Provide the (X, Y) coordinate of the cell's center where the given text is located.  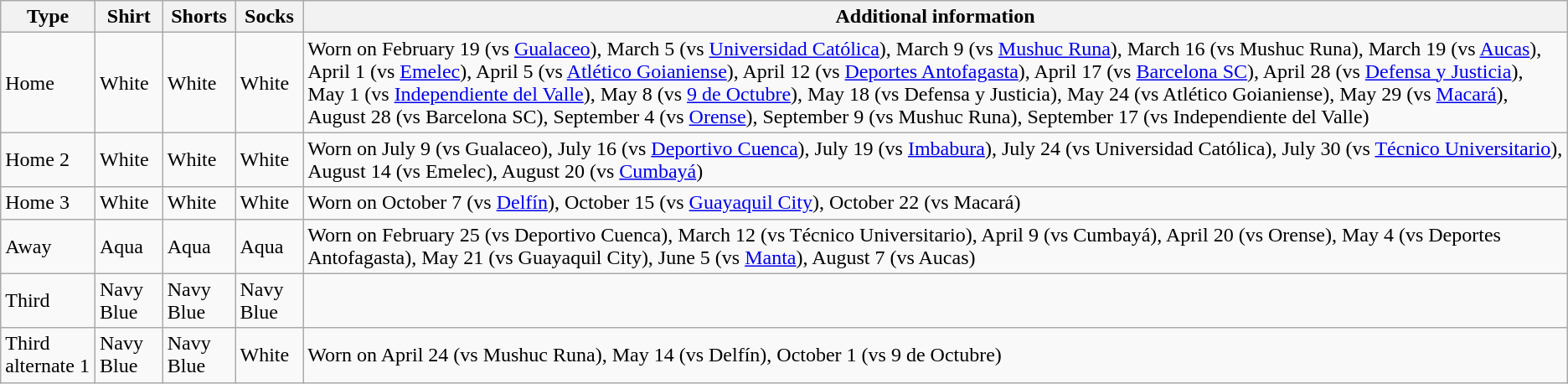
Away (49, 246)
Additional information (935, 17)
Third alternate 1 (49, 355)
Shirt (129, 17)
Third (49, 300)
Type (49, 17)
Worn on April 24 (vs Mushuc Runa), May 14 (vs Delfín), October 1 (vs 9 de Octubre) (935, 355)
Home 3 (49, 203)
Worn on October 7 (vs Delfín), October 15 (vs Guayaquil City), October 22 (vs Macará) (935, 203)
Shorts (199, 17)
Socks (270, 17)
Home (49, 82)
Home 2 (49, 159)
